Provide the (x, y) coordinate of the cell's center where the given text is located.  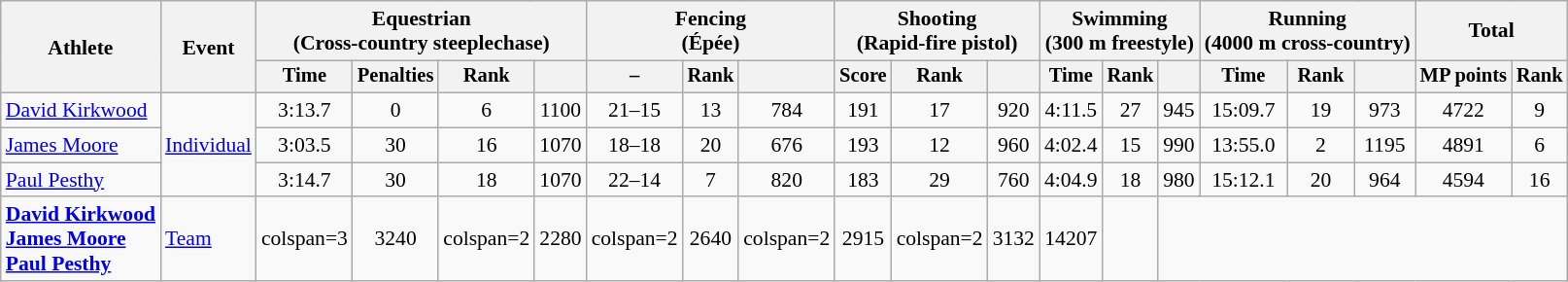
Team (208, 239)
193 (863, 146)
– (635, 77)
191 (863, 111)
980 (1179, 180)
15:12.1 (1244, 180)
Running(4000 m cross-country) (1308, 31)
4:02.4 (1071, 146)
7 (711, 180)
Event (208, 47)
3:14.7 (305, 180)
Shooting(Rapid-fire pistol) (937, 31)
3132 (1014, 239)
1100 (560, 111)
Swimming(300 m freestyle) (1119, 31)
183 (863, 180)
964 (1385, 180)
15:09.7 (1244, 111)
990 (1179, 146)
22–14 (635, 180)
Total (1492, 31)
945 (1179, 111)
27 (1131, 111)
13 (711, 111)
13:55.0 (1244, 146)
4722 (1463, 111)
920 (1014, 111)
4:04.9 (1071, 180)
2915 (863, 239)
Athlete (81, 47)
Fencing(Épée) (711, 31)
Individual (208, 146)
14207 (1071, 239)
12 (940, 146)
4:11.5 (1071, 111)
18–18 (635, 146)
3:03.5 (305, 146)
784 (787, 111)
9 (1540, 111)
820 (787, 180)
4891 (1463, 146)
17 (940, 111)
David KirkwoodJames MoorePaul Pesthy (81, 239)
4594 (1463, 180)
676 (787, 146)
Equestrian(Cross-country steeplechase) (422, 31)
2 (1321, 146)
David Kirkwood (81, 111)
Penalties (395, 77)
1195 (1385, 146)
19 (1321, 111)
21–15 (635, 111)
MP points (1463, 77)
960 (1014, 146)
29 (940, 180)
2280 (560, 239)
Paul Pesthy (81, 180)
973 (1385, 111)
3240 (395, 239)
3:13.7 (305, 111)
760 (1014, 180)
2640 (711, 239)
Score (863, 77)
0 (395, 111)
15 (1131, 146)
James Moore (81, 146)
colspan=3 (305, 239)
